Output the [X, Y] coordinate of the center of the cell containing the given text.  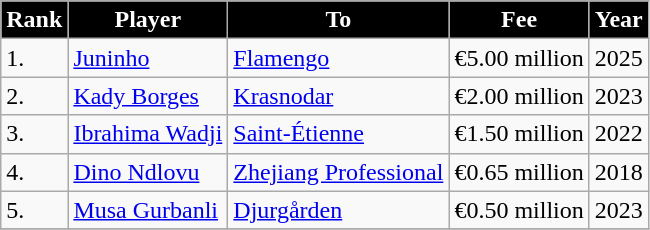
Juninho [148, 58]
€0.50 million [519, 210]
€0.65 million [519, 172]
Rank [34, 20]
Kady Borges [148, 96]
5. [34, 210]
To [338, 20]
Flamengo [338, 58]
Djurgården [338, 210]
Fee [519, 20]
Zhejiang Professional [338, 172]
3. [34, 134]
Player [148, 20]
€1.50 million [519, 134]
Ibrahima Wadji [148, 134]
Saint-Étienne [338, 134]
2022 [618, 134]
Dino Ndlovu [148, 172]
Krasnodar [338, 96]
1. [34, 58]
2. [34, 96]
Musa Gurbanli [148, 210]
2018 [618, 172]
€5.00 million [519, 58]
Year [618, 20]
4. [34, 172]
2025 [618, 58]
€2.00 million [519, 96]
